Return the (X, Y) coordinate for the center point of the cell that contains the specified text.  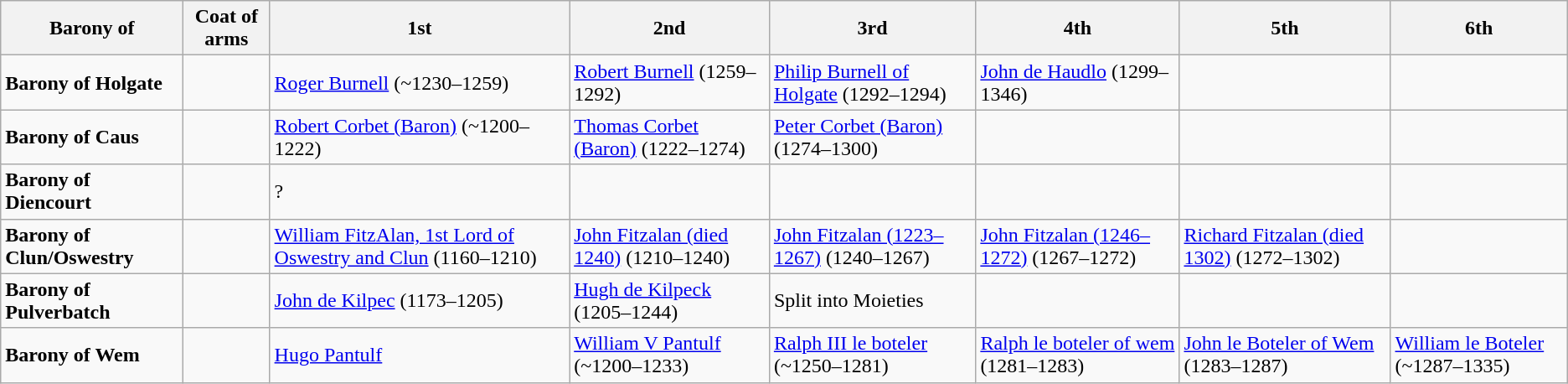
? (420, 191)
Barony of Pulverbatch (92, 300)
Barony of Clun/Oswestry (92, 246)
4th (1077, 29)
John Fitzalan (1246–1272) (1267–1272) (1077, 246)
5th (1285, 29)
William FitzAlan, 1st Lord of Oswestry and Clun (1160–1210) (420, 246)
6th (1479, 29)
Barony of Diencourt (92, 191)
2nd (670, 29)
William V Pantulf (~1200–1233) (670, 355)
John Fitzalan (1223–1267) (1240–1267) (872, 246)
1st (420, 29)
Barony of Wem (92, 355)
Ralph III le boteler (~1250–1281) (872, 355)
Ralph le boteler of wem (1281–1283) (1077, 355)
Split into Moieties (872, 300)
Barony of Caus (92, 138)
John Fitzalan (died 1240) (1210–1240) (670, 246)
Thomas Corbet (Baron) (1222–1274) (670, 138)
Richard Fitzalan (died 1302) (1272–1302) (1285, 246)
Robert Corbet (Baron) (~1200–1222) (420, 138)
Peter Corbet (Baron) (1274–1300) (872, 138)
Robert Burnell (1259–1292) (670, 82)
Coat of arms (226, 29)
Roger Burnell (~1230–1259) (420, 82)
William le Boteler (~1287–1335) (1479, 355)
3rd (872, 29)
Hugh de Kilpeck (1205–1244) (670, 300)
Barony of (92, 29)
John de Kilpec (1173–1205) (420, 300)
John le Boteler of Wem (1283–1287) (1285, 355)
Barony of Holgate (92, 82)
Hugo Pantulf (420, 355)
John de Haudlo (1299–1346) (1077, 82)
Philip Burnell of Holgate (1292–1294) (872, 82)
